Output the (x, y) coordinate of the center of the cell containing the given text.  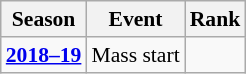
Season (44, 19)
Mass start (135, 55)
Event (135, 19)
2018–19 (44, 55)
Rank (216, 19)
